Return the [x, y] coordinate for the center point of the cell that contains the specified text.  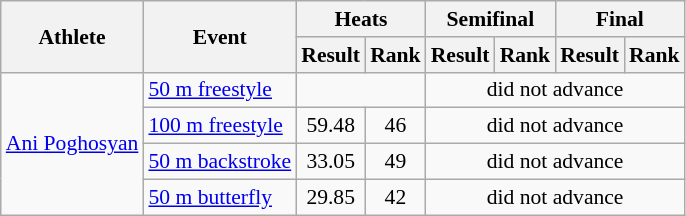
49 [396, 162]
50 m butterfly [220, 197]
100 m freestyle [220, 126]
59.48 [330, 126]
46 [396, 126]
33.05 [330, 162]
Semifinal [490, 19]
42 [396, 197]
Ani Poghosyan [72, 143]
29.85 [330, 197]
Final [620, 19]
Heats [360, 19]
Athlete [72, 36]
50 m freestyle [220, 90]
Event [220, 36]
50 m backstroke [220, 162]
